Locate the cell with the specified text and output its [X, Y] center coordinate. 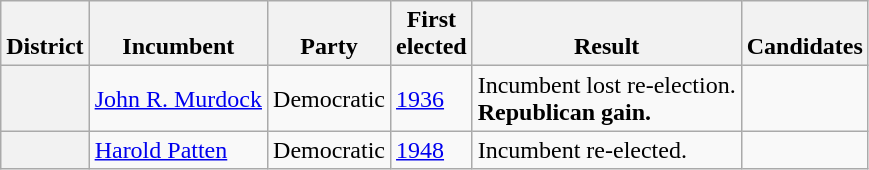
Candidates [804, 34]
1948 [432, 150]
District [45, 34]
Incumbent lost re-election.Republican gain. [606, 98]
Harold Patten [178, 150]
Party [330, 34]
Result [606, 34]
Incumbent [178, 34]
John R. Murdock [178, 98]
Firstelected [432, 34]
1936 [432, 98]
Incumbent re-elected. [606, 150]
